For the text-containing cell, return its midpoint in (X, Y) coordinate format. 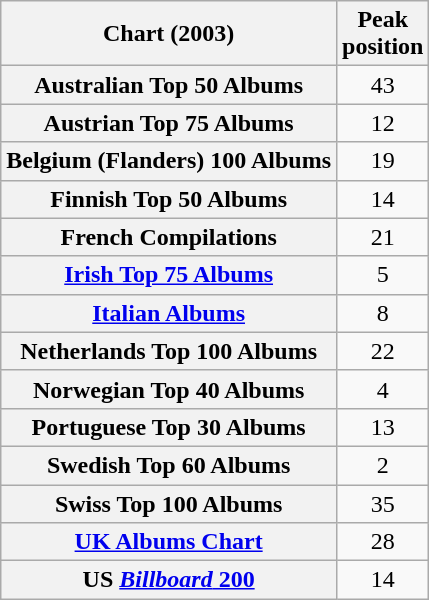
8 (383, 313)
Austrian Top 75 Albums (169, 123)
Chart (2003) (169, 34)
French Compilations (169, 237)
Peakposition (383, 34)
43 (383, 85)
22 (383, 351)
12 (383, 123)
13 (383, 427)
5 (383, 275)
35 (383, 503)
Belgium (Flanders) 100 Albums (169, 161)
28 (383, 542)
Italian Albums (169, 313)
4 (383, 389)
Norwegian Top 40 Albums (169, 389)
Irish Top 75 Albums (169, 275)
19 (383, 161)
Finnish Top 50 Albums (169, 199)
Netherlands Top 100 Albums (169, 351)
Swiss Top 100 Albums (169, 503)
UK Albums Chart (169, 542)
US Billboard 200 (169, 580)
2 (383, 465)
Swedish Top 60 Albums (169, 465)
Australian Top 50 Albums (169, 85)
21 (383, 237)
Portuguese Top 30 Albums (169, 427)
